Identify which cell holds the provided text, then report its [x, y] central coordinate. 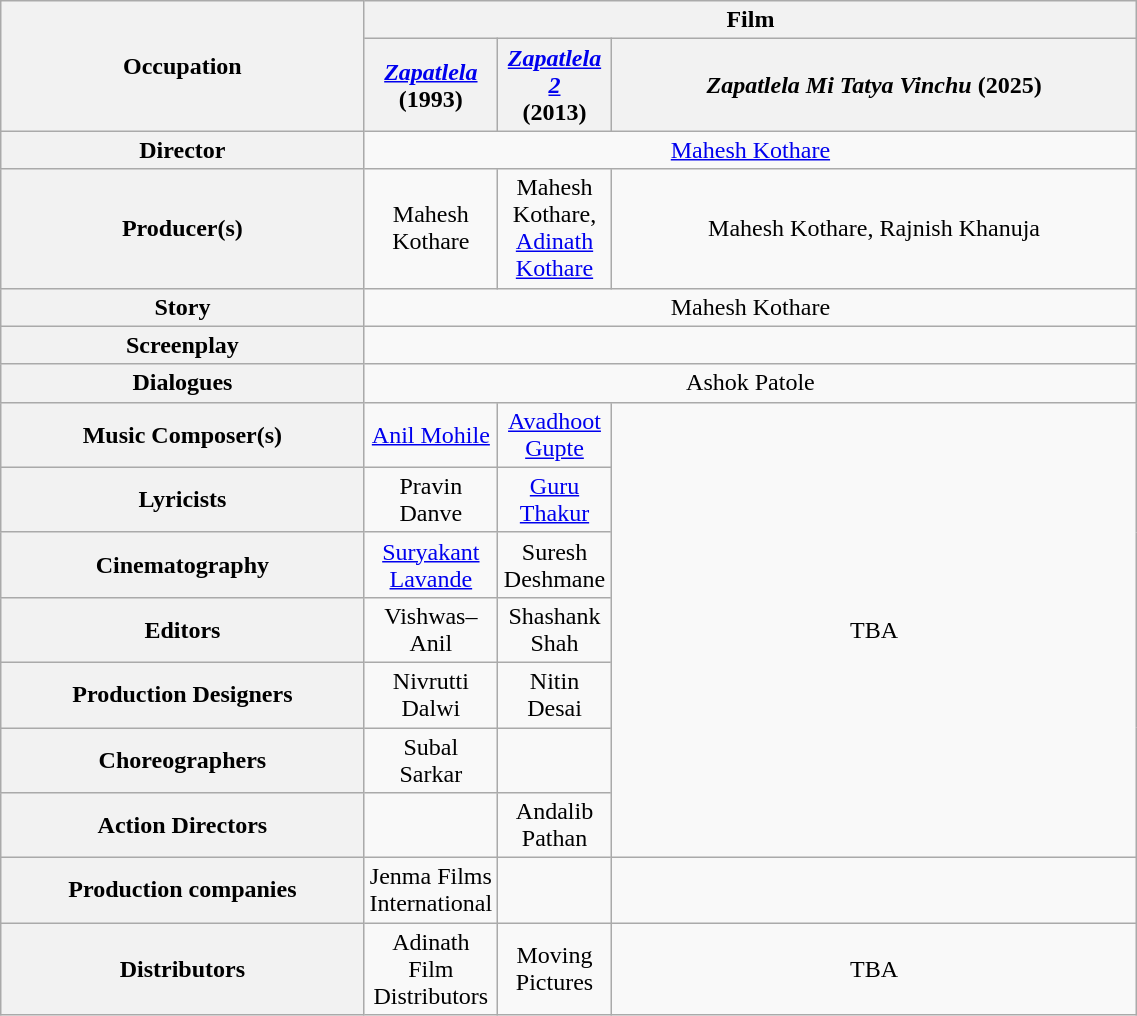
Occupation [182, 66]
Lyricists [182, 500]
Mahesh Kothare, Adinath Kothare [555, 228]
Story [182, 307]
Mahesh Kothare, Rajnish Khanuja [874, 228]
Adinath Film Distributors [431, 969]
Distributors [182, 969]
Director [182, 150]
Shashank Shah [555, 630]
Subal Sarkar [431, 760]
Ashok Patole [750, 383]
Nitin Desai [555, 694]
Guru Thakur [555, 500]
Film [750, 20]
Action Directors [182, 826]
Anil Mohile [431, 434]
Editors [182, 630]
Choreographers [182, 760]
Jenma Films International [431, 890]
Andalib Pathan [555, 826]
Zapatlela 2(2013) [555, 85]
Production Designers [182, 694]
Production companies [182, 890]
Pravin Danve [431, 500]
Zapatlela(1993) [431, 85]
Screenplay [182, 345]
Zapatlela Mi Tatya Vinchu (2025) [874, 85]
Nivrutti Dalwi [431, 694]
Producer(s) [182, 228]
Suresh Deshmane [555, 564]
Vishwas–Anil [431, 630]
Moving Pictures [555, 969]
Cinematography [182, 564]
Avadhoot Gupte [555, 434]
Dialogues [182, 383]
Suryakant Lavande [431, 564]
Music Composer(s) [182, 434]
